Detect which cell encompasses the target text, then output its [X, Y] center coordinate. 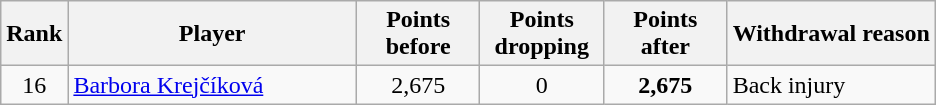
0 [542, 85]
Points dropping [542, 34]
Back injury [831, 85]
16 [34, 85]
Barbora Krejčíková [212, 85]
Points before [418, 34]
Withdrawal reason [831, 34]
Player [212, 34]
Rank [34, 34]
Points after [666, 34]
